Provide the (x, y) coordinate of the cell's center where the given text is located.  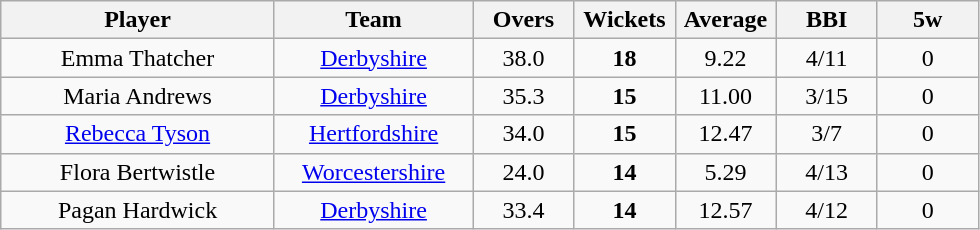
Average (726, 20)
24.0 (524, 172)
Flora Bertwistle (138, 172)
Wickets (624, 20)
Emma Thatcher (138, 58)
18 (624, 58)
Pagan Hardwick (138, 210)
4/11 (826, 58)
9.22 (726, 58)
4/13 (826, 172)
4/12 (826, 210)
Overs (524, 20)
BBI (826, 20)
5.29 (726, 172)
Maria Andrews (138, 96)
3/15 (826, 96)
33.4 (524, 210)
11.00 (726, 96)
3/7 (826, 134)
35.3 (524, 96)
5w (928, 20)
12.57 (726, 210)
38.0 (524, 58)
Hertfordshire (374, 134)
Worcestershire (374, 172)
12.47 (726, 134)
Rebecca Tyson (138, 134)
Player (138, 20)
34.0 (524, 134)
Team (374, 20)
